From the cell containing the given text, extract its center point as (x, y) coordinate. 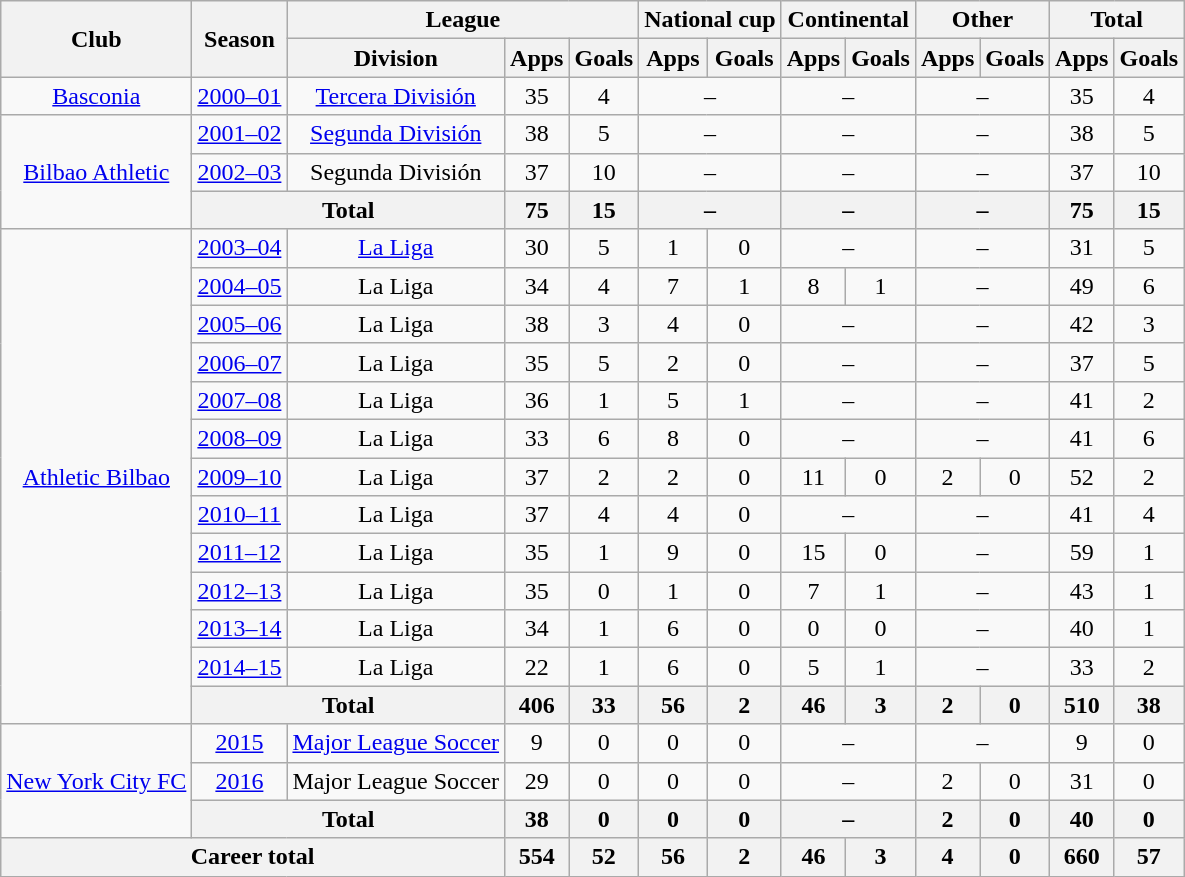
57 (1149, 857)
554 (537, 857)
2004–05 (240, 286)
2012–13 (240, 591)
42 (1082, 324)
2001–02 (240, 134)
36 (537, 400)
2007–08 (240, 400)
2008–09 (240, 438)
Athletic Bilbao (96, 476)
National cup (710, 20)
11 (813, 477)
510 (1082, 705)
Continental (848, 20)
406 (537, 705)
2005–06 (240, 324)
2010–11 (240, 515)
30 (537, 248)
2013–14 (240, 629)
2011–12 (240, 553)
59 (1082, 553)
2014–15 (240, 667)
2000–01 (240, 96)
49 (1082, 286)
2016 (240, 781)
2002–03 (240, 172)
Career total (253, 857)
2015 (240, 743)
Club (96, 39)
29 (537, 781)
Basconia (96, 96)
2006–07 (240, 362)
660 (1082, 857)
Bilbao Athletic (96, 172)
43 (1082, 591)
Season (240, 39)
New York City FC (96, 781)
Division (396, 58)
2003–04 (240, 248)
Other (982, 20)
22 (537, 667)
2009–10 (240, 477)
Tercera División (396, 96)
League (463, 20)
